Pinpoint the cell where the given text exists, returning its (X, Y) midpoint coordinate. 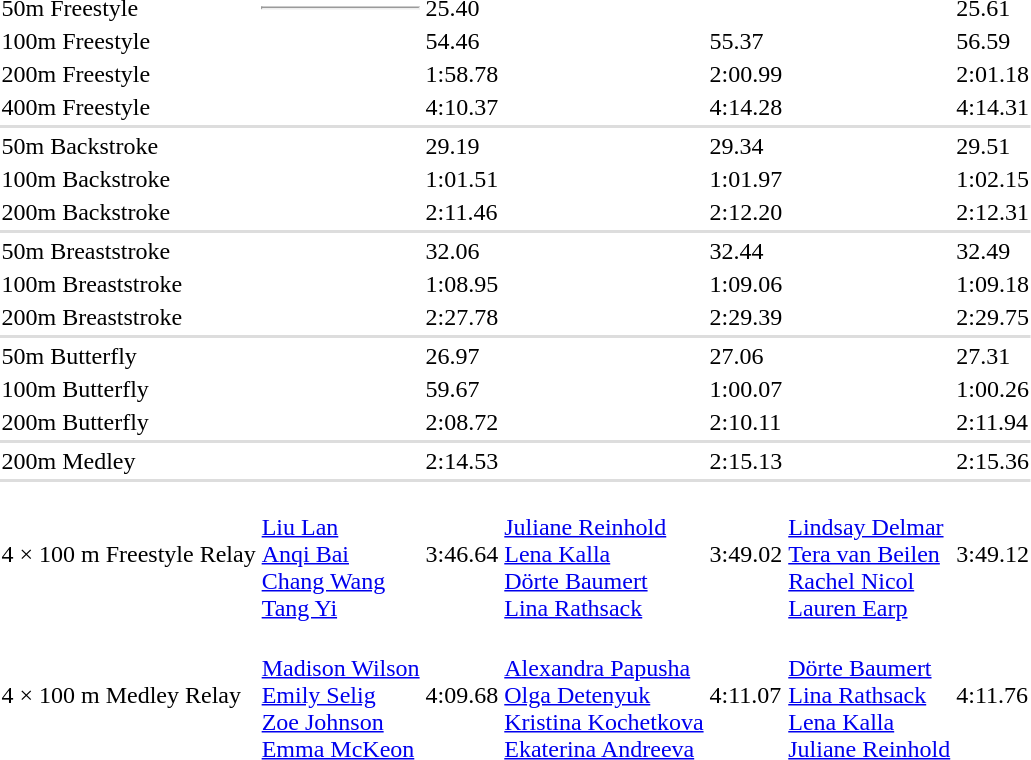
1:58.78 (462, 74)
1:09.18 (993, 284)
32.44 (746, 251)
27.06 (746, 356)
200m Backstroke (128, 212)
100m Freestyle (128, 41)
29.51 (993, 146)
2:08.72 (462, 422)
1:00.26 (993, 389)
4:14.31 (993, 107)
2:15.13 (746, 461)
3:46.64 (462, 554)
29.34 (746, 146)
1:02.15 (993, 179)
2:12.20 (746, 212)
50m Breaststroke (128, 251)
2:01.18 (993, 74)
32.06 (462, 251)
Lindsay DelmarTera van BeilenRachel NicolLauren Earp (870, 554)
56.59 (993, 41)
2:15.36 (993, 461)
3:49.12 (993, 554)
100m Breaststroke (128, 284)
1:01.97 (746, 179)
400m Freestyle (128, 107)
32.49 (993, 251)
4 × 100 m Freestyle Relay (128, 554)
100m Butterfly (128, 389)
2:11.94 (993, 422)
2:12.31 (993, 212)
2:14.53 (462, 461)
200m Breaststroke (128, 317)
3:49.02 (746, 554)
2:27.78 (462, 317)
2:10.11 (746, 422)
4:14.28 (746, 107)
200m Medley (128, 461)
4:10.37 (462, 107)
50m Butterfly (128, 356)
27.31 (993, 356)
2:29.75 (993, 317)
50m Backstroke (128, 146)
1:09.06 (746, 284)
100m Backstroke (128, 179)
200m Butterfly (128, 422)
26.97 (462, 356)
29.19 (462, 146)
54.46 (462, 41)
2:00.99 (746, 74)
200m Freestyle (128, 74)
Liu LanAnqi BaiChang WangTang Yi (340, 554)
Juliane ReinholdLena KallaDörte BaumertLina Rathsack (604, 554)
1:00.07 (746, 389)
2:29.39 (746, 317)
1:08.95 (462, 284)
59.67 (462, 389)
1:01.51 (462, 179)
2:11.46 (462, 212)
55.37 (746, 41)
